Detect which cell encompasses the target text, then output its [X, Y] center coordinate. 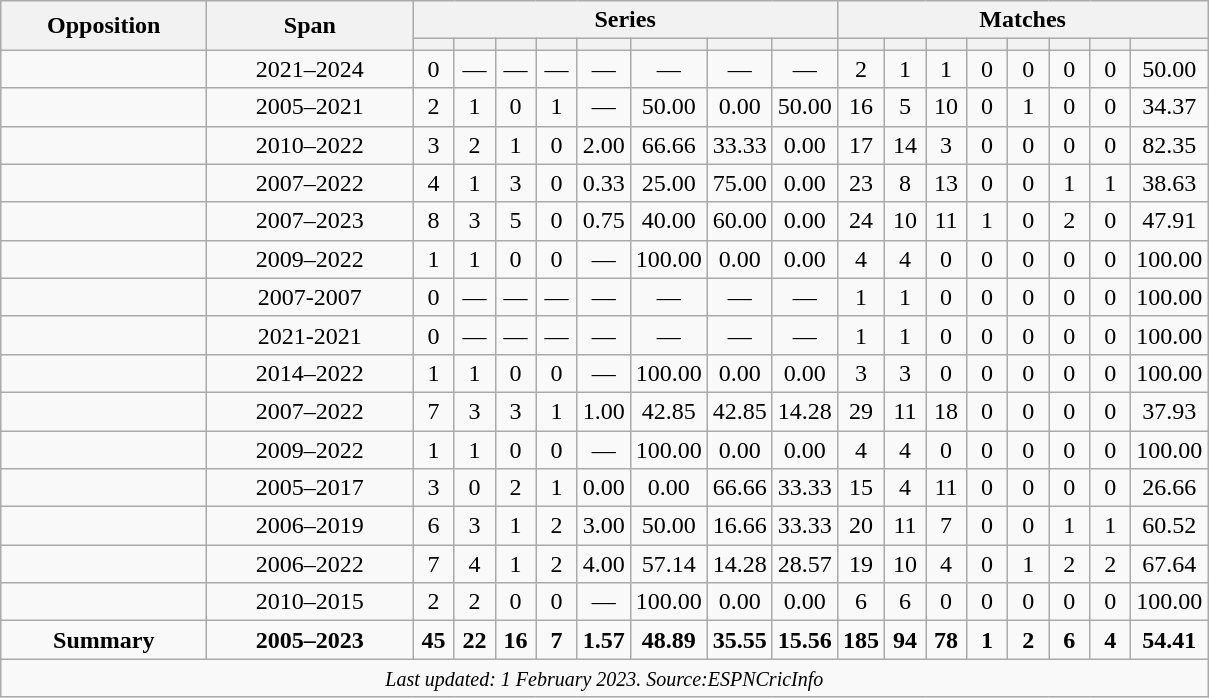
2005–2017 [310, 488]
34.37 [1170, 107]
20 [860, 526]
18 [946, 411]
1.00 [604, 411]
47.91 [1170, 221]
2021–2024 [310, 69]
15 [860, 488]
54.41 [1170, 640]
35.55 [740, 640]
29 [860, 411]
1.57 [604, 640]
13 [946, 183]
4.00 [604, 564]
2007-2007 [310, 297]
40.00 [668, 221]
38.63 [1170, 183]
2.00 [604, 145]
Last updated: 1 February 2023. Source:ESPNCricInfo [604, 678]
75.00 [740, 183]
2010–2022 [310, 145]
Series [625, 20]
Summary [104, 640]
48.89 [668, 640]
0.75 [604, 221]
24 [860, 221]
60.00 [740, 221]
Matches [1022, 20]
23 [860, 183]
82.35 [1170, 145]
57.14 [668, 564]
19 [860, 564]
185 [860, 640]
2014–2022 [310, 373]
78 [946, 640]
14 [904, 145]
2007–2023 [310, 221]
2006–2022 [310, 564]
28.57 [804, 564]
2010–2015 [310, 602]
25.00 [668, 183]
15.56 [804, 640]
2006–2019 [310, 526]
Span [310, 26]
94 [904, 640]
2021-2021 [310, 335]
22 [474, 640]
Opposition [104, 26]
26.66 [1170, 488]
0.33 [604, 183]
60.52 [1170, 526]
3.00 [604, 526]
16.66 [740, 526]
17 [860, 145]
67.64 [1170, 564]
2005–2021 [310, 107]
37.93 [1170, 411]
2005–2023 [310, 640]
45 [434, 640]
